Scan for the cell matching the given text and deliver its [x, y] coordinate at center. 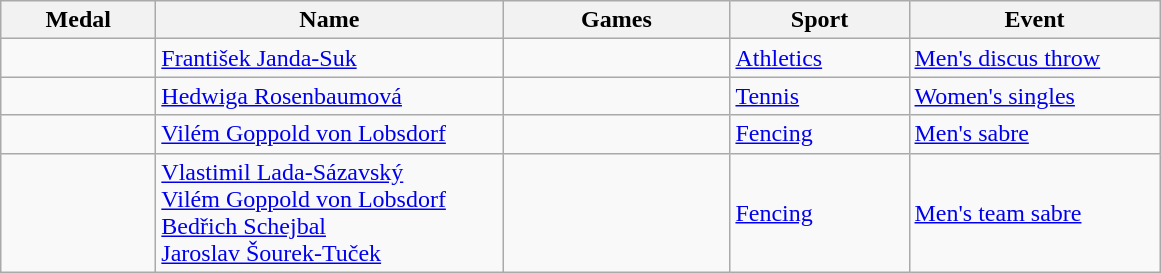
Name [330, 20]
Men's team sabre [1034, 212]
Medal [78, 20]
Women's singles [1034, 96]
Vlastimil Lada-SázavskýVilém Goppold von LobsdorfBedřich SchejbalJaroslav Šourek-Tuček [330, 212]
Men's discus throw [1034, 58]
Men's sabre [1034, 134]
Vilém Goppold von Lobsdorf [330, 134]
Athletics [820, 58]
Games [616, 20]
Sport [820, 20]
Tennis [820, 96]
Hedwiga Rosenbaumová [330, 96]
Event [1034, 20]
František Janda-Suk [330, 58]
